Output the [x, y] coordinate of the center of the cell containing the given text.  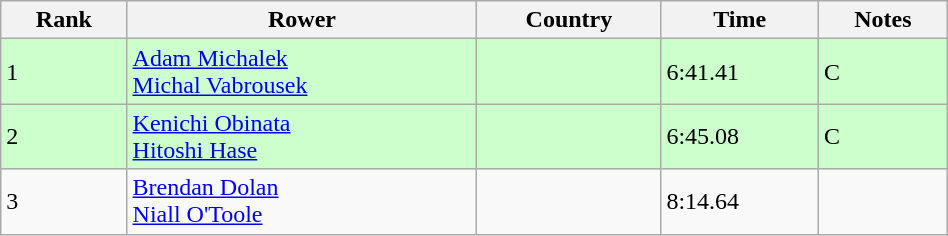
8:14.64 [740, 202]
2 [64, 136]
Notes [882, 20]
Brendan Dolan Niall O'Toole [302, 202]
6:45.08 [740, 136]
3 [64, 202]
Country [569, 20]
Rower [302, 20]
1 [64, 72]
Kenichi Obinata Hitoshi Hase [302, 136]
6:41.41 [740, 72]
Time [740, 20]
Adam MichalekMichal Vabrousek [302, 72]
Rank [64, 20]
